Provide the [X, Y] coordinate of the cell's center where the given text is located.  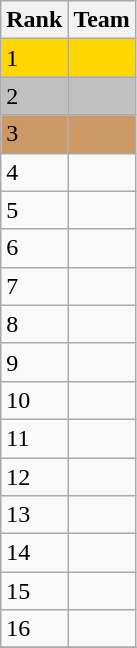
7 [34, 286]
16 [34, 629]
15 [34, 591]
10 [34, 400]
4 [34, 172]
Team [102, 20]
13 [34, 515]
5 [34, 210]
6 [34, 248]
1 [34, 58]
8 [34, 324]
9 [34, 362]
Rank [34, 20]
12 [34, 477]
2 [34, 96]
14 [34, 553]
3 [34, 134]
11 [34, 438]
